Extract the (x, y) coordinate from the center of the cell holding the provided text.  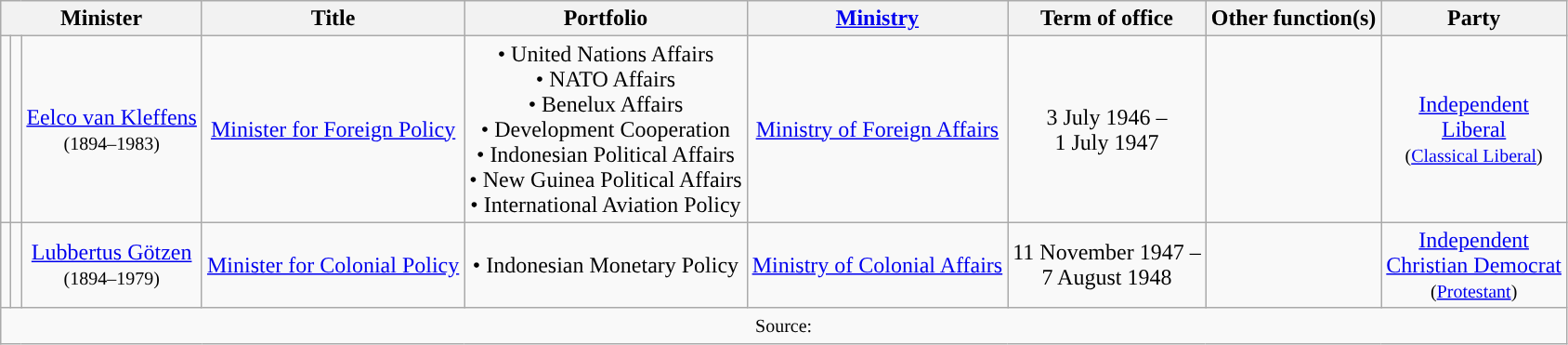
• Indonesian Monetary Policy (606, 265)
Eelco van Kleffens (1894–1983) (111, 129)
3 July 1946 – 1 July 1947 (1107, 129)
Independent Christian Democrat (Protestant) (1474, 265)
Ministry of Foreign Affairs (877, 129)
Ministry (877, 19)
Party (1474, 19)
Independent Liberal (Classical Liberal) (1474, 129)
Minister for Foreign Policy (333, 129)
Term of office (1107, 19)
11 November 1947 – 7 August 1948 (1107, 265)
Ministry of Colonial Affairs (877, 265)
Title (333, 19)
Minister (102, 19)
Other function(s) (1293, 19)
Source: (784, 325)
Portfolio (606, 19)
Lubbertus Götzen (1894–1979) (111, 265)
Minister for Colonial Policy (333, 265)
